From the cell containing the given text, extract its center point as (X, Y) coordinate. 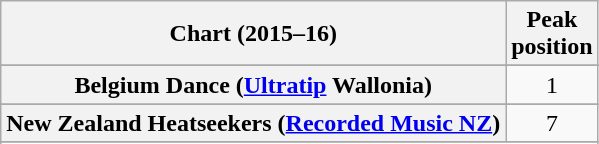
Peak position (552, 34)
Belgium Dance (Ultratip Wallonia) (254, 85)
7 (552, 123)
New Zealand Heatseekers (Recorded Music NZ) (254, 123)
Chart (2015–16) (254, 34)
1 (552, 85)
